Pinpoint the cell where the given text exists, returning its [x, y] midpoint coordinate. 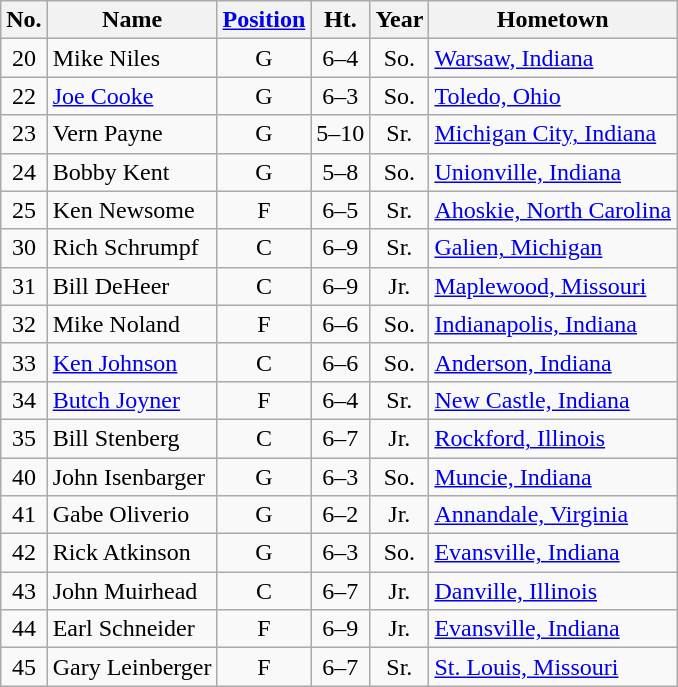
Warsaw, Indiana [553, 58]
Position [264, 20]
22 [24, 96]
Muncie, Indiana [553, 477]
45 [24, 667]
Bill DeHeer [132, 286]
Unionville, Indiana [553, 172]
5–8 [340, 172]
Indianapolis, Indiana [553, 324]
Michigan City, Indiana [553, 134]
Bill Stenberg [132, 438]
Vern Payne [132, 134]
32 [24, 324]
Galien, Michigan [553, 248]
20 [24, 58]
Hometown [553, 20]
Year [400, 20]
Earl Schneider [132, 629]
Mike Niles [132, 58]
44 [24, 629]
24 [24, 172]
Anderson, Indiana [553, 362]
Annandale, Virginia [553, 515]
30 [24, 248]
Rich Schrumpf [132, 248]
25 [24, 210]
Rockford, Illinois [553, 438]
Ken Newsome [132, 210]
Mike Noland [132, 324]
John Isenbarger [132, 477]
Toledo, Ohio [553, 96]
31 [24, 286]
Ahoskie, North Carolina [553, 210]
5–10 [340, 134]
Joe Cooke [132, 96]
34 [24, 400]
Gary Leinberger [132, 667]
St. Louis, Missouri [553, 667]
Ken Johnson [132, 362]
42 [24, 553]
New Castle, Indiana [553, 400]
35 [24, 438]
Ht. [340, 20]
41 [24, 515]
Name [132, 20]
John Muirhead [132, 591]
33 [24, 362]
40 [24, 477]
6–2 [340, 515]
Rick Atkinson [132, 553]
Maplewood, Missouri [553, 286]
Danville, Illinois [553, 591]
No. [24, 20]
Gabe Oliverio [132, 515]
Butch Joyner [132, 400]
43 [24, 591]
23 [24, 134]
Bobby Kent [132, 172]
6–5 [340, 210]
